Provide the (X, Y) coordinate of the cell's center where the given text is located.  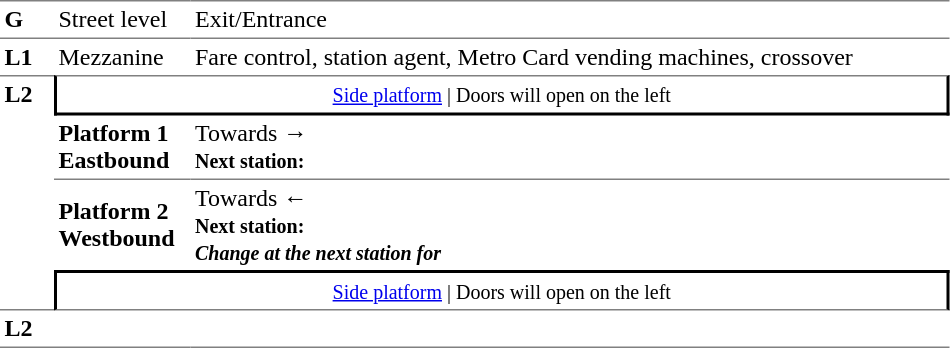
Towards ← Next station: Change at the next station for (570, 225)
Exit/Entrance (570, 20)
L1 (27, 57)
G (27, 20)
Street level (122, 20)
Fare control, station agent, Metro Card vending machines, crossover (570, 57)
Mezzanine (122, 57)
Platform 1Eastbound (122, 148)
Platform 2 Westbound (122, 225)
Towards → Next station: (570, 148)
